Return the (X, Y) coordinate for the center point of the cell that contains the specified text.  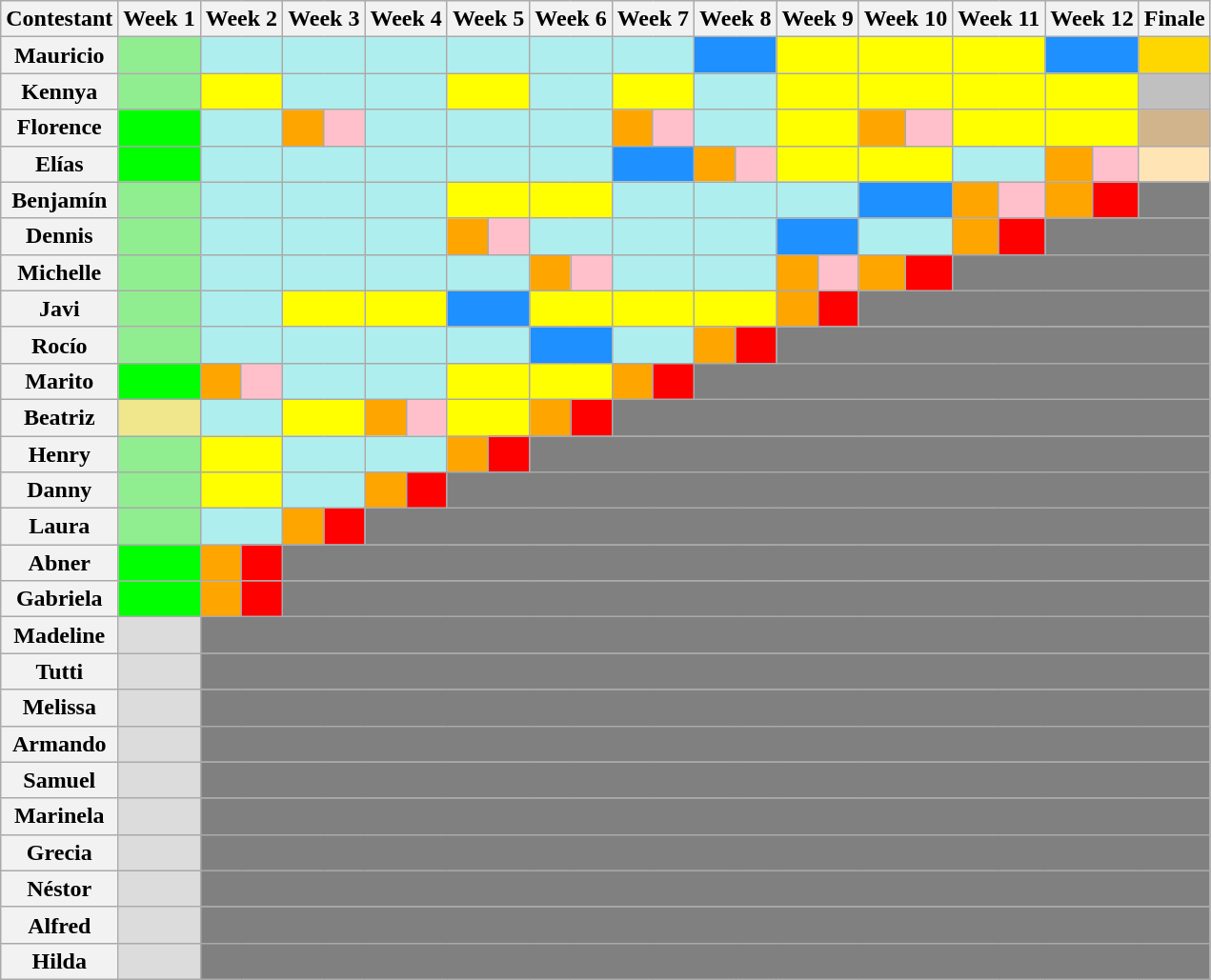
Javi (59, 309)
Week 8 (736, 19)
Week 5 (488, 19)
Laura (59, 527)
Week 4 (406, 19)
Samuel (59, 780)
Kennya (59, 91)
Week 2 (241, 19)
Abner (59, 563)
Beatriz (59, 417)
Rocío (59, 345)
Hilda (59, 961)
Marito (59, 381)
Alfred (59, 925)
Week 11 (999, 19)
Marinela (59, 816)
Gabriela (59, 599)
Week 7 (653, 19)
Néstor (59, 889)
Henry (59, 454)
Benjamín (59, 200)
Dennis (59, 236)
Week 3 (324, 19)
Week 10 (905, 19)
Grecia (59, 852)
Week 9 (817, 19)
Melissa (59, 708)
Florence (59, 128)
Week 12 (1092, 19)
Tutti (59, 671)
Week 6 (571, 19)
Armando (59, 744)
Contestant (59, 19)
Michelle (59, 272)
Madeline (59, 635)
Danny (59, 490)
Finale (1174, 19)
Mauricio (59, 55)
Week 1 (159, 19)
Elías (59, 164)
